Output the (X, Y) coordinate of the center of the cell containing the given text.  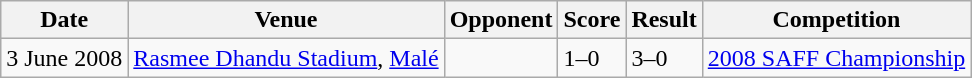
1–0 (592, 58)
2008 SAFF Championship (836, 58)
3 June 2008 (64, 58)
Opponent (501, 20)
Result (664, 20)
Venue (286, 20)
Rasmee Dhandu Stadium, Malé (286, 58)
Competition (836, 20)
3–0 (664, 58)
Score (592, 20)
Date (64, 20)
